Identify which cell holds the provided text, then report its [x, y] central coordinate. 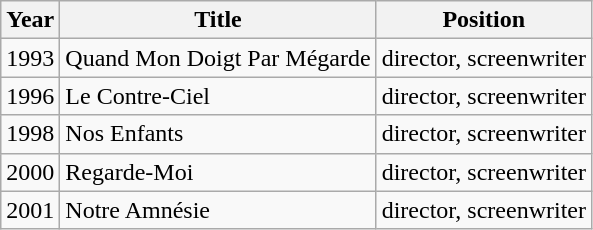
1993 [30, 58]
Le Contre-Ciel [218, 96]
Title [218, 20]
Position [484, 20]
Regarde-Moi [218, 172]
2001 [30, 210]
2000 [30, 172]
Quand Mon Doigt Par Mégarde [218, 58]
Notre Amnésie [218, 210]
1996 [30, 96]
Nos Enfants [218, 134]
Year [30, 20]
1998 [30, 134]
